Locate the cell with the specified text and output its (x, y) center coordinate. 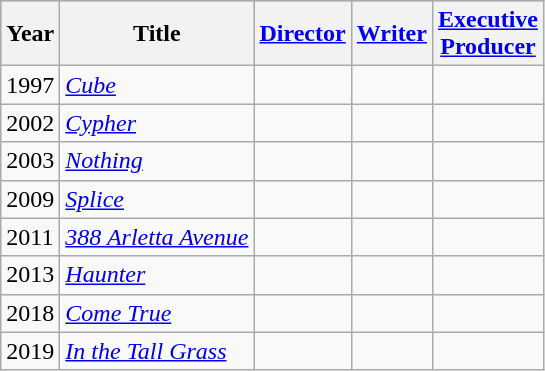
Director (302, 34)
2002 (30, 123)
2018 (30, 313)
Come True (157, 313)
In the Tall Grass (157, 351)
2003 (30, 161)
Splice (157, 199)
Title (157, 34)
388 Arletta Avenue (157, 237)
2011 (30, 237)
2009 (30, 199)
Cypher (157, 123)
2013 (30, 275)
Year (30, 34)
Nothing (157, 161)
1997 (30, 85)
2019 (30, 351)
Cube (157, 85)
Writer (392, 34)
ExecutiveProducer (488, 34)
Haunter (157, 275)
